For the text-containing cell, return its midpoint in [X, Y] coordinate format. 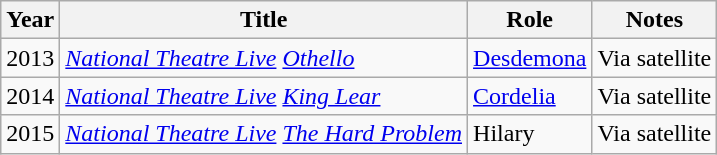
Role [530, 20]
Desdemona [530, 58]
National Theatre Live Othello [264, 58]
Title [264, 20]
Cordelia [530, 96]
Hilary [530, 134]
National Theatre Live The Hard Problem [264, 134]
Notes [654, 20]
2013 [30, 58]
2014 [30, 96]
2015 [30, 134]
National Theatre Live King Lear [264, 96]
Year [30, 20]
